Identify which cell holds the provided text, then report its [x, y] central coordinate. 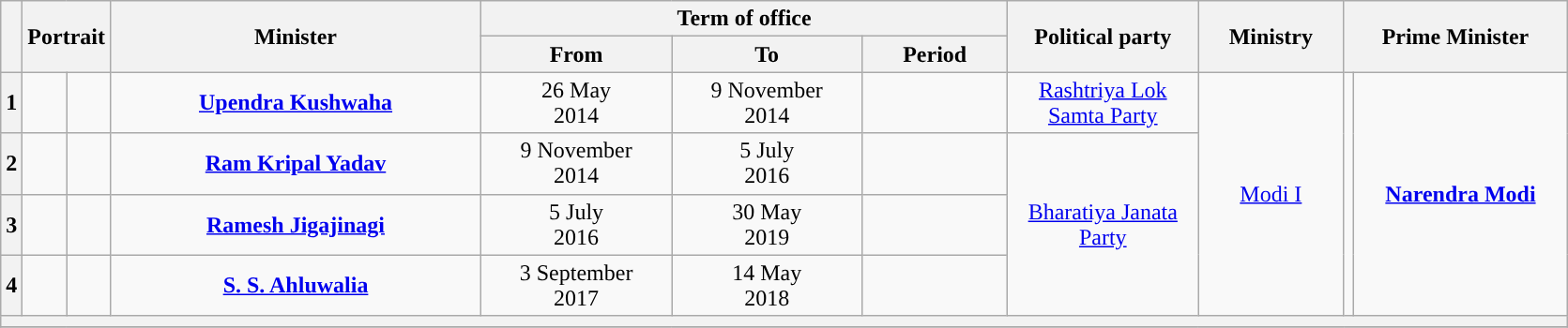
Period [935, 54]
Ramesh Jigajinagi [295, 225]
Political party [1104, 37]
Portrait [67, 37]
3 September2017 [576, 285]
1 [11, 103]
Ministry [1271, 37]
Upendra Kushwaha [295, 103]
S. S. Ahluwalia [295, 285]
3 [11, 225]
26 May2014 [576, 103]
Bharatiya Janata Party [1104, 225]
To [768, 54]
Modi I [1271, 194]
14 May2018 [768, 285]
30 May2019 [768, 225]
2 [11, 163]
Term of office [745, 19]
4 [11, 285]
Ram Kripal Yadav [295, 163]
Rashtriya Lok Samta Party [1104, 103]
From [576, 54]
Narendra Modi [1460, 194]
Prime Minister [1455, 37]
Minister [295, 37]
